Provide the (X, Y) coordinate of the cell's center where the given text is located.  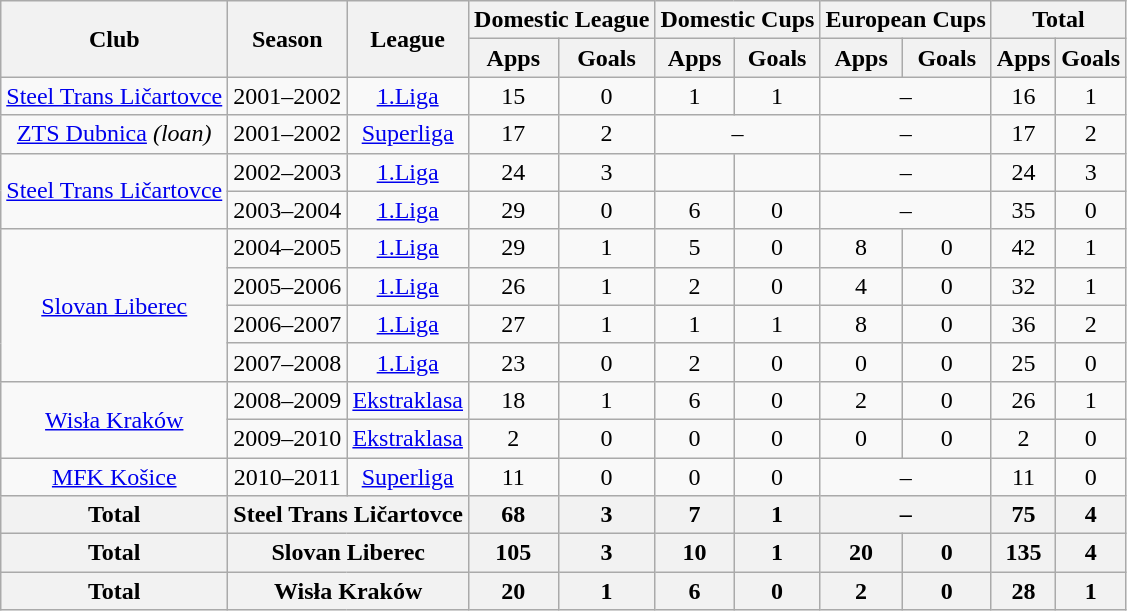
10 (694, 553)
Club (114, 39)
2003–2004 (288, 210)
105 (514, 553)
2002–2003 (288, 172)
32 (1023, 286)
2009–2010 (288, 438)
42 (1023, 248)
75 (1023, 515)
18 (514, 400)
Domestic Cups (738, 20)
27 (514, 324)
ZTS Dubnica (loan) (114, 134)
15 (514, 96)
36 (1023, 324)
2005–2006 (288, 286)
135 (1023, 553)
16 (1023, 96)
2004–2005 (288, 248)
23 (514, 362)
28 (1023, 591)
League (408, 39)
5 (694, 248)
European Cups (906, 20)
Domestic League (562, 20)
2008–2009 (288, 400)
Season (288, 39)
2010–2011 (288, 477)
2006–2007 (288, 324)
2007–2008 (288, 362)
68 (514, 515)
25 (1023, 362)
MFK Košice (114, 477)
7 (694, 515)
35 (1023, 210)
